Detect which cell encompasses the target text, then output its [X, Y] center coordinate. 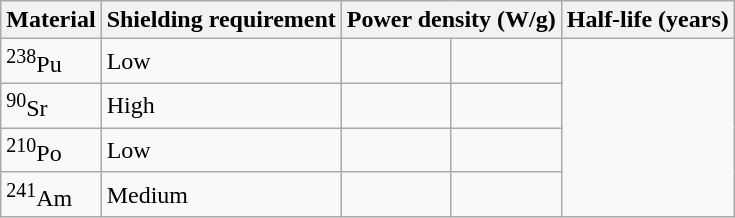
Half-life (years) [648, 20]
90Sr [51, 106]
210Po [51, 150]
High [221, 106]
Power density (W/g) [451, 20]
241Am [51, 194]
238Pu [51, 62]
Material [51, 20]
Medium [221, 194]
Shielding requirement [221, 20]
